Locate the cell with the specified text and output its [X, Y] center coordinate. 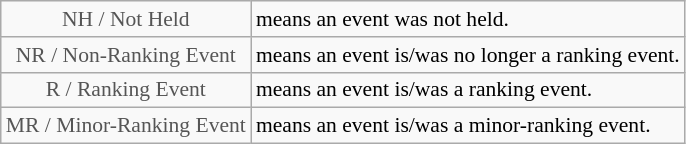
means an event is/was no longer a ranking event. [468, 55]
NH / Not Held [126, 19]
MR / Minor-Ranking Event [126, 126]
means an event is/was a ranking event. [468, 90]
NR / Non-Ranking Event [126, 55]
means an event is/was a minor-ranking event. [468, 126]
R / Ranking Event [126, 90]
means an event was not held. [468, 19]
